Output the (X, Y) coordinate of the center of the cell containing the given text.  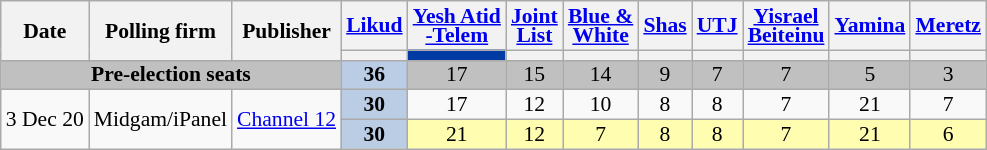
Meretz (948, 26)
14 (600, 75)
Polling firm (160, 30)
Yesh Atid-Telem (457, 26)
Date (45, 30)
9 (664, 75)
10 (600, 105)
Yamina (870, 26)
36 (374, 75)
Likud (374, 26)
Midgam/iPanel (160, 120)
UTJ (718, 26)
5 (870, 75)
Blue &White (600, 26)
6 (948, 135)
Pre-election seats (171, 75)
3 (948, 75)
Shas (664, 26)
JointList (534, 26)
Channel 12 (286, 120)
Publisher (286, 30)
3 Dec 20 (45, 120)
15 (534, 75)
YisraelBeiteinu (786, 26)
